Locate the cell with the specified text and output its (X, Y) center coordinate. 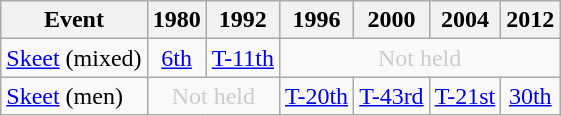
T-21st (465, 96)
1996 (316, 20)
6th (176, 58)
Event (74, 20)
T-20th (316, 96)
1992 (242, 20)
T-11th (242, 58)
Skeet (mixed) (74, 58)
2000 (392, 20)
30th (530, 96)
1980 (176, 20)
2012 (530, 20)
Skeet (men) (74, 96)
T-43rd (392, 96)
2004 (465, 20)
